For the text-containing cell, return its midpoint in [x, y] coordinate format. 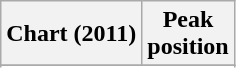
Peakposition [188, 34]
Chart (2011) [72, 34]
